Identify which cell holds the provided text, then report its (x, y) central coordinate. 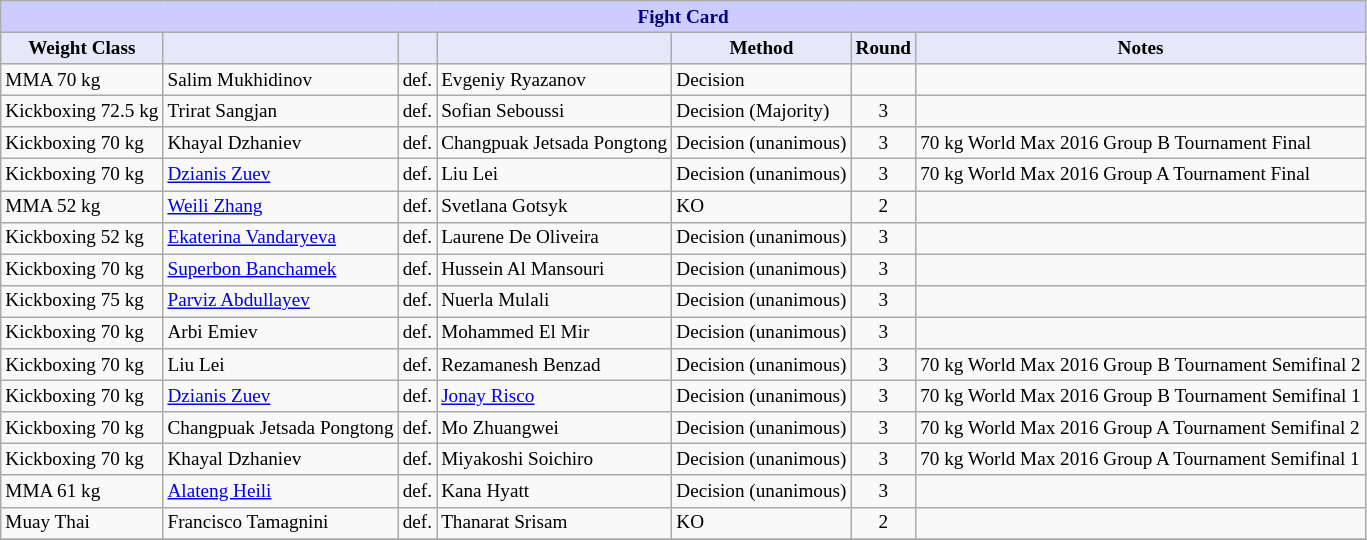
Rezamanesh Benzad (554, 365)
Kana Hyatt (554, 491)
Salim Mukhidinov (280, 80)
Miyakoshi Soichiro (554, 460)
Alateng Heili (280, 491)
Trirat Sangjan (280, 111)
MMA 70 kg (82, 80)
Francisco Tamagnini (280, 523)
Parviz Abdullayev (280, 301)
Svetlana Gotsyk (554, 206)
Decision (762, 80)
Round (884, 48)
Hussein Al Mansouri (554, 270)
Method (762, 48)
Weight Class (82, 48)
Sofian Seboussi (554, 111)
Weili Zhang (280, 206)
MMA 52 kg (82, 206)
Fight Card (684, 17)
Arbi Emiev (280, 333)
Kickboxing 72.5 kg (82, 111)
70 kg World Max 2016 Group A Tournament Semifinal 1 (1141, 460)
70 kg World Max 2016 Group B Tournament Final (1141, 143)
Ekaterina Vandaryeva (280, 238)
Mohammed El Mir (554, 333)
Muay Thai (82, 523)
Kickboxing 75 kg (82, 301)
70 kg World Max 2016 Group A Tournament Final (1141, 175)
Kickboxing 52 kg (82, 238)
Evgeniy Ryazanov (554, 80)
70 kg World Max 2016 Group A Tournament Semifinal 2 (1141, 428)
Mo Zhuangwei (554, 428)
70 kg World Max 2016 Group B Tournament Semifinal 1 (1141, 396)
Superbon Banchamek (280, 270)
Notes (1141, 48)
MMA 61 kg (82, 491)
Thanarat Srisam (554, 523)
Jonay Risco (554, 396)
Laurene De Oliveira (554, 238)
Nuerla Mulali (554, 301)
Decision (Majority) (762, 111)
70 kg World Max 2016 Group B Tournament Semifinal 2 (1141, 365)
